Capture the cell that displays the provided text and extract its [X, Y] central coordinate. 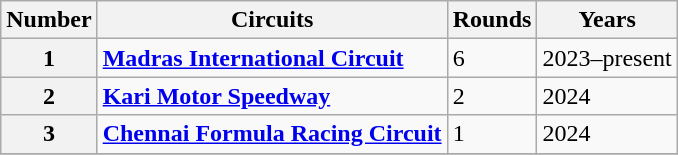
Circuits [272, 20]
Number [49, 20]
6 [492, 58]
Kari Motor Speedway [272, 96]
2023–present [607, 58]
Madras International Circuit [272, 58]
Chennai Formula Racing Circuit [272, 134]
3 [49, 134]
Years [607, 20]
Rounds [492, 20]
